Scan for the cell matching the given text and deliver its [x, y] coordinate at center. 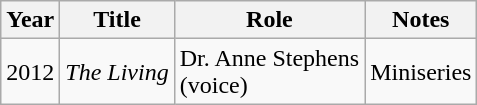
The Living [117, 72]
Title [117, 20]
Year [30, 20]
Role [269, 20]
2012 [30, 72]
Dr. Anne Stephens(voice) [269, 72]
Miniseries [421, 72]
Notes [421, 20]
